Identify which cell holds the provided text, then report its [X, Y] central coordinate. 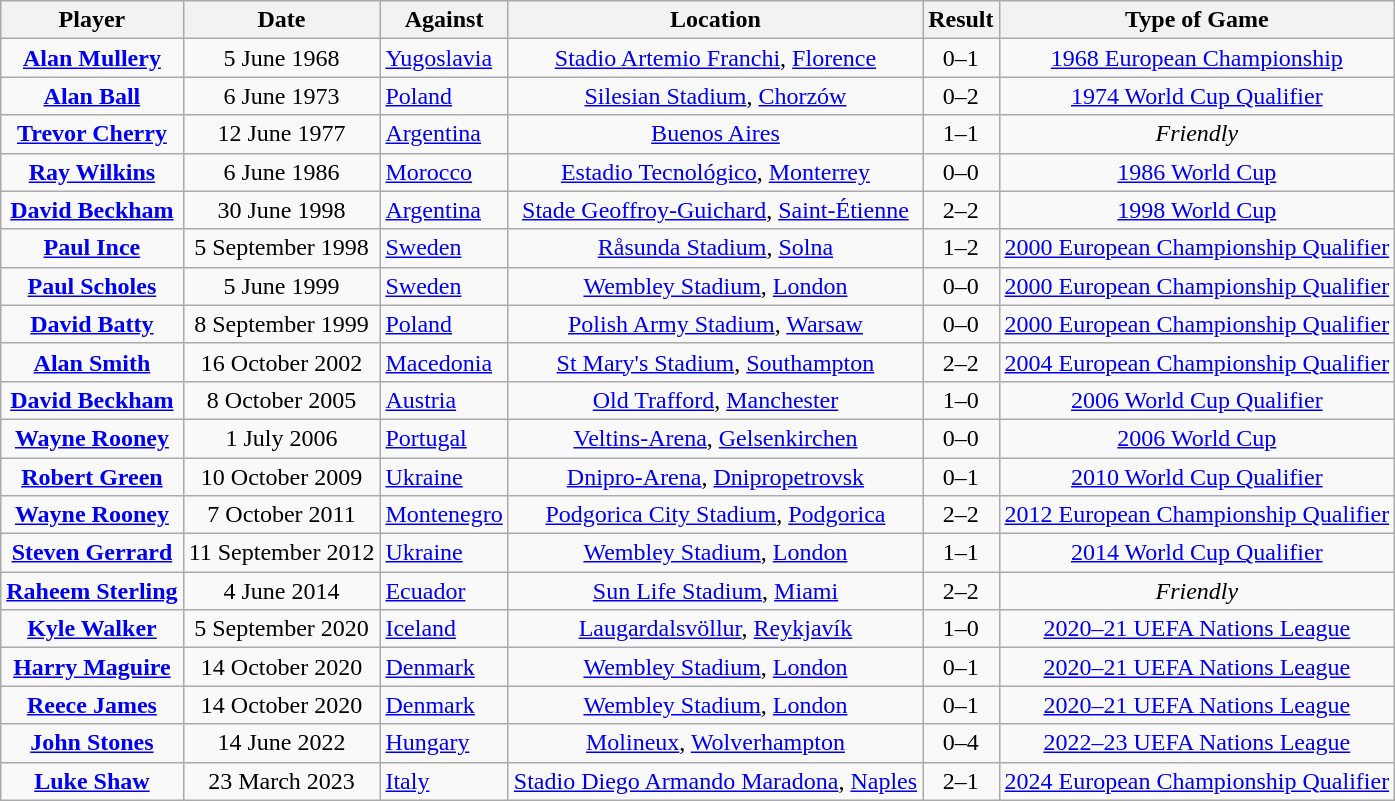
Trevor Cherry [92, 134]
Alan Smith [92, 362]
John Stones [92, 743]
Reece James [92, 705]
Råsunda Stadium, Solna [715, 248]
7 October 2011 [282, 515]
Steven Gerrard [92, 553]
Stadio Artemio Franchi, Florence [715, 58]
5 September 1998 [282, 248]
1974 World Cup Qualifier [1197, 96]
8 October 2005 [282, 400]
1968 European Championship [1197, 58]
2–1 [961, 781]
Estadio Tecnológico, Monterrey [715, 172]
Stade Geoffroy-Guichard, Saint-Étienne [715, 210]
2014 World Cup Qualifier [1197, 553]
Ecuador [444, 591]
Ray Wilkins [92, 172]
Montenegro [444, 515]
Date [282, 20]
2010 World Cup Qualifier [1197, 477]
Buenos Aires [715, 134]
Alan Ball [92, 96]
12 June 1977 [282, 134]
Morocco [444, 172]
Result [961, 20]
8 September 1999 [282, 324]
Laugardalsvöllur, Reykjavík [715, 629]
2024 European Championship Qualifier [1197, 781]
Kyle Walker [92, 629]
Stadio Diego Armando Maradona, Naples [715, 781]
1–2 [961, 248]
2012 European Championship Qualifier [1197, 515]
Luke Shaw [92, 781]
16 October 2002 [282, 362]
David Batty [92, 324]
5 September 2020 [282, 629]
2004 European Championship Qualifier [1197, 362]
Yugoslavia [444, 58]
Raheem Sterling [92, 591]
1998 World Cup [1197, 210]
1 July 2006 [282, 438]
Sun Life Stadium, Miami [715, 591]
4 June 2014 [282, 591]
6 June 1986 [282, 172]
St Mary's Stadium, Southampton [715, 362]
30 June 1998 [282, 210]
2006 World Cup [1197, 438]
Location [715, 20]
Italy [444, 781]
1986 World Cup [1197, 172]
11 September 2012 [282, 553]
Veltins-Arena, Gelsenkirchen [715, 438]
Iceland [444, 629]
Against [444, 20]
Robert Green [92, 477]
Macedonia [444, 362]
Polish Army Stadium, Warsaw [715, 324]
Harry Maguire [92, 667]
10 October 2009 [282, 477]
0–4 [961, 743]
23 March 2023 [282, 781]
2022–23 UEFA Nations League [1197, 743]
Dnipro-Arena, Dnipropetrovsk [715, 477]
Portugal [444, 438]
Hungary [444, 743]
Alan Mullery [92, 58]
5 June 1999 [282, 286]
2006 World Cup Qualifier [1197, 400]
Paul Ince [92, 248]
Austria [444, 400]
5 June 1968 [282, 58]
Silesian Stadium, Chorzów [715, 96]
Old Trafford, Manchester [715, 400]
Player [92, 20]
Podgorica City Stadium, Podgorica [715, 515]
6 June 1973 [282, 96]
Molineux, Wolverhampton [715, 743]
0–2 [961, 96]
Paul Scholes [92, 286]
14 June 2022 [282, 743]
Type of Game [1197, 20]
